Scan for the cell matching the given text and deliver its [X, Y] coordinate at center. 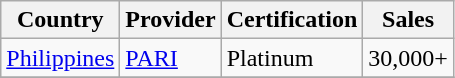
30,000+ [408, 58]
Provider [170, 20]
Sales [408, 20]
PARI [170, 58]
Philippines [60, 58]
Country [60, 20]
Platinum [292, 58]
Certification [292, 20]
